Determine the [x, y] coordinate at the center of the cell enclosing the given text.  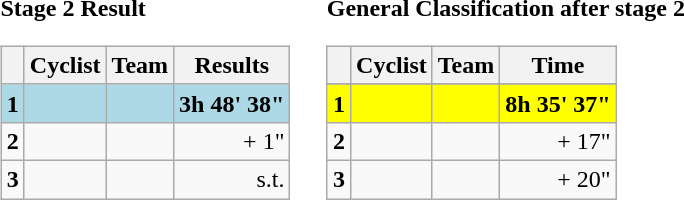
Results [232, 65]
+ 17" [558, 141]
s.t. [232, 179]
3h 48' 38" [232, 103]
+ 20" [558, 179]
8h 35' 37" [558, 103]
Time [558, 65]
+ 1" [232, 141]
